Search for the cell housing the specified text and yield its [x, y] center coordinate. 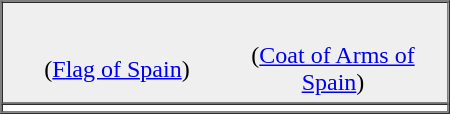
(Flag of Spain) [117, 69]
(Coat of Arms of Spain) [333, 69]
(Flag of Spain) (Coat of Arms of Spain) [226, 53]
